For the text-containing cell, return its midpoint in (X, Y) coordinate format. 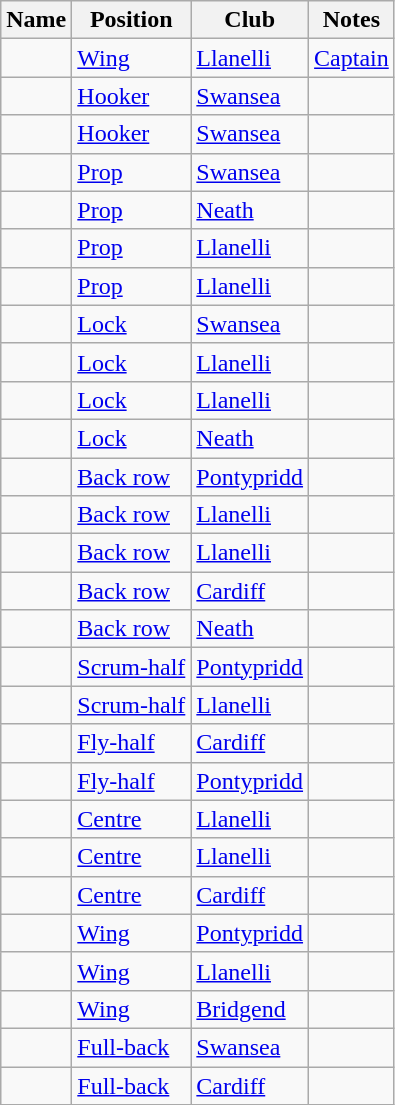
Position (132, 20)
Notes (352, 20)
Name (36, 20)
Bridgend (250, 1009)
Club (250, 20)
Captain (352, 58)
